For the text-containing cell, return its midpoint in [x, y] coordinate format. 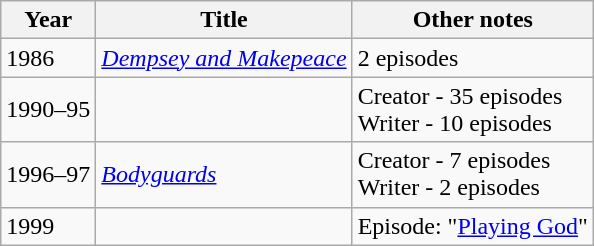
2 episodes [472, 58]
Title [224, 20]
1999 [48, 226]
Episode: "Playing God" [472, 226]
Bodyguards [224, 174]
Year [48, 20]
1986 [48, 58]
Dempsey and Makepeace [224, 58]
1990–95 [48, 110]
Other notes [472, 20]
1996–97 [48, 174]
Creator - 35 episodesWriter - 10 episodes [472, 110]
Creator - 7 episodesWriter - 2 episodes [472, 174]
